Scan for the cell matching the given text and deliver its [x, y] coordinate at center. 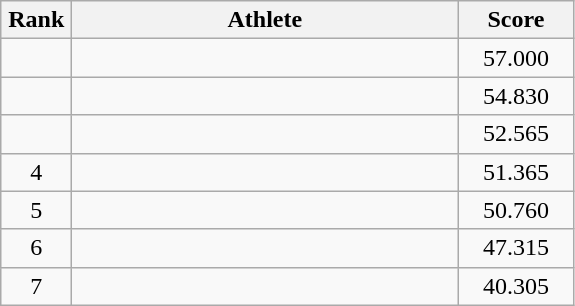
Score [516, 20]
51.365 [516, 172]
6 [36, 248]
54.830 [516, 96]
57.000 [516, 58]
5 [36, 210]
50.760 [516, 210]
52.565 [516, 134]
4 [36, 172]
Rank [36, 20]
7 [36, 286]
47.315 [516, 248]
Athlete [265, 20]
40.305 [516, 286]
